Detect which cell encompasses the target text, then output its [x, y] center coordinate. 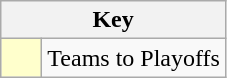
Key [114, 20]
Teams to Playoffs [134, 58]
